Provide the (X, Y) coordinate of the cell's center where the given text is located.  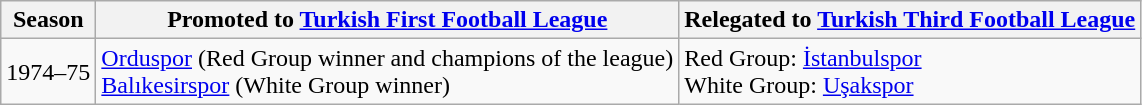
Promoted to Turkish First Football League (388, 20)
Relegated to Turkish Third Football League (910, 20)
Season (48, 20)
Red Group: İstanbulsporWhite Group: Uşakspor (910, 72)
1974–75 (48, 72)
Orduspor (Red Group winner and champions of the league)Balıkesirspor (White Group winner) (388, 72)
